Search for the cell housing the specified text and yield its [x, y] center coordinate. 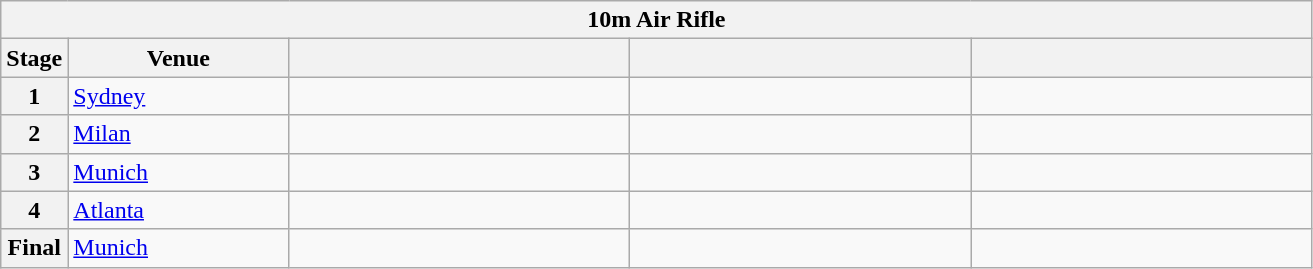
Sydney [178, 96]
Atlanta [178, 210]
10m Air Rifle [656, 20]
Stage [34, 58]
Milan [178, 134]
4 [34, 210]
Final [34, 248]
1 [34, 96]
Venue [178, 58]
3 [34, 172]
2 [34, 134]
